Determine the [X, Y] coordinate at the center of the cell enclosing the given text.  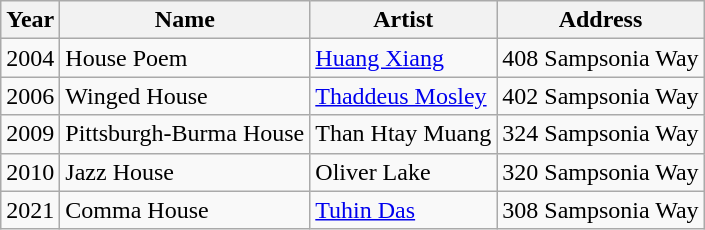
2009 [30, 134]
Jazz House [185, 172]
2010 [30, 172]
Artist [404, 20]
Huang Xiang [404, 58]
Winged House [185, 96]
402 Sampsonia Way [600, 96]
Tuhin Das [404, 210]
2004 [30, 58]
320 Sampsonia Way [600, 172]
2006 [30, 96]
House Poem [185, 58]
408 Sampsonia Way [600, 58]
Name [185, 20]
Pittsburgh-Burma House [185, 134]
Thaddeus Mosley [404, 96]
Year [30, 20]
Address [600, 20]
Oliver Lake [404, 172]
2021 [30, 210]
324 Sampsonia Way [600, 134]
Comma House [185, 210]
308 Sampsonia Way [600, 210]
Than Htay Muang [404, 134]
